Detect which cell encompasses the target text, then output its (x, y) center coordinate. 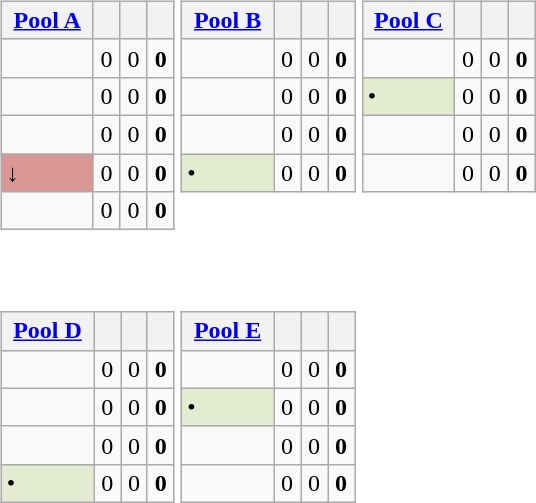
Pool C (408, 20)
Pool D (48, 331)
Pool A (47, 20)
↓ (47, 173)
Pool E (228, 331)
Pool B (228, 20)
